Capture the cell that displays the provided text and extract its [x, y] central coordinate. 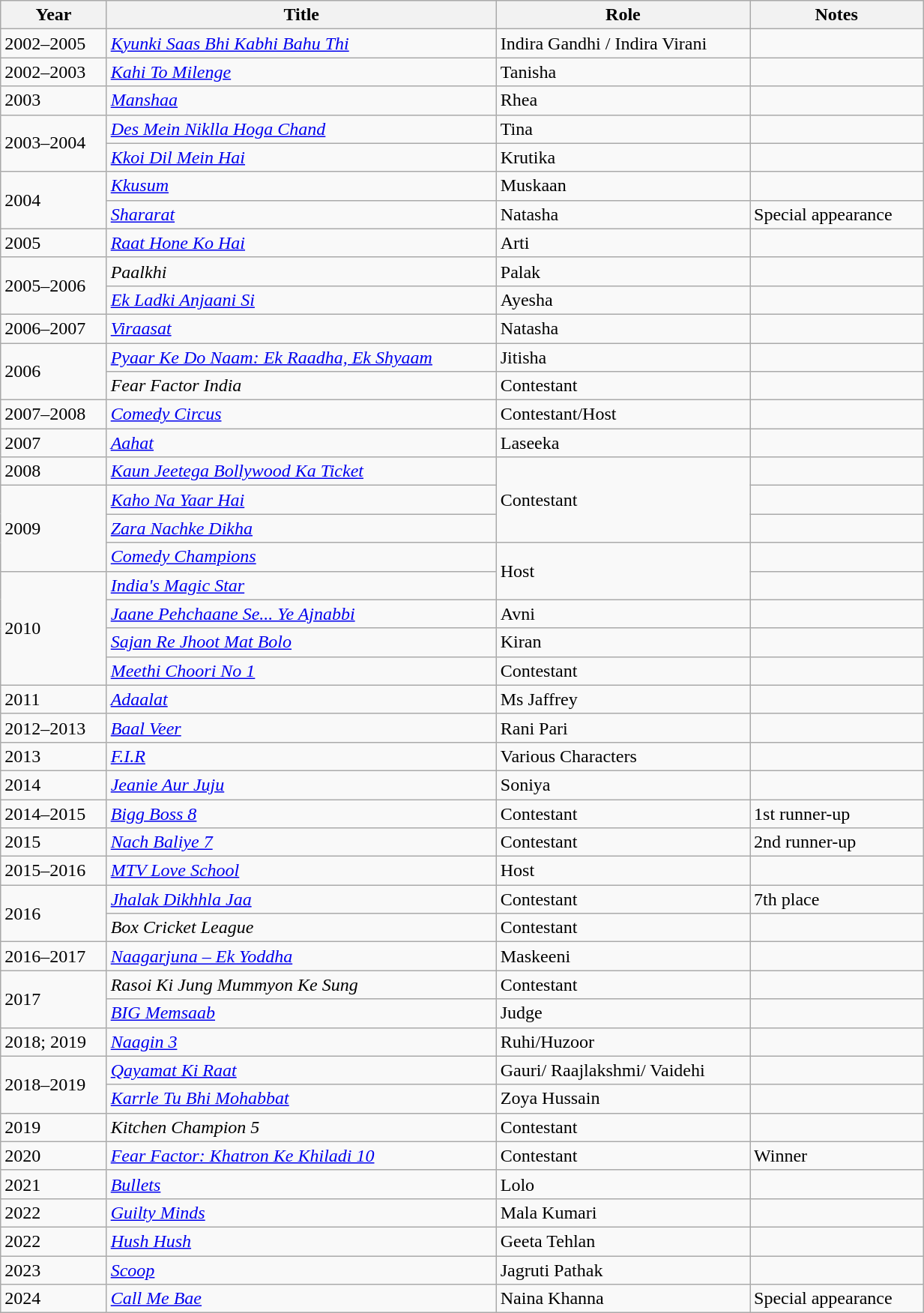
MTV Love School [301, 871]
Title [301, 15]
Gauri/ Raajlakshmi/ Vaidehi [623, 1070]
Ruhi/Huzoor [623, 1042]
Rasoi Ki Jung Mummyon Ke Sung [301, 985]
2014 [54, 785]
2019 [54, 1127]
1st runner-up [836, 813]
2015–2016 [54, 871]
Judge [623, 1013]
2011 [54, 699]
Meethi Choori No 1 [301, 671]
2016–2017 [54, 956]
Paalkhi [301, 271]
2007–2008 [54, 414]
Fear Factor India [301, 386]
Naagarjuna – Ek Yoddha [301, 956]
Comedy Circus [301, 414]
2010 [54, 628]
Ayesha [623, 300]
Naina Khanna [623, 1299]
Jitisha [623, 357]
Various Characters [623, 756]
Sajan Re Jhoot Mat Bolo [301, 642]
Karrle Tu Bhi Mohabbat [301, 1099]
Viraasat [301, 328]
BIG Memsaab [301, 1013]
Manshaa [301, 100]
2017 [54, 999]
Lolo [623, 1184]
Qayamat Ki Raat [301, 1070]
Maskeeni [623, 956]
2018; 2019 [54, 1042]
Contestant/Host [623, 414]
2013 [54, 756]
Kkoi Dil Mein Hai [301, 157]
Rhea [623, 100]
Jagruti Pathak [623, 1270]
Indira Gandhi / Indira Virani [623, 43]
Notes [836, 15]
2021 [54, 1184]
Arti [623, 243]
Call Me Bae [301, 1299]
2009 [54, 528]
Jaane Pehchaane Se... Ye Ajnabbi [301, 614]
Krutika [623, 157]
Fear Factor: Khatron Ke Khiladi 10 [301, 1156]
Geeta Tehlan [623, 1241]
Ek Ladki Anjaani Si [301, 300]
Winner [836, 1156]
Raat Hone Ko Hai [301, 243]
Kiran [623, 642]
Soniya [623, 785]
Scoop [301, 1270]
Ms Jaffrey [623, 699]
Guilty Minds [301, 1213]
2006 [54, 372]
2020 [54, 1156]
2005 [54, 243]
2023 [54, 1270]
Laseeka [623, 443]
2003–2004 [54, 143]
Des Mein Niklla Hoga Chand [301, 129]
Pyaar Ke Do Naam: Ek Raadha, Ek Shyaam [301, 357]
Kaun Jeetega Bollywood Ka Ticket [301, 471]
2006–2007 [54, 328]
2024 [54, 1299]
Muskaan [623, 186]
Kaho Na Yaar Hai [301, 500]
Jhalak Dikhhla Jaa [301, 899]
Year [54, 15]
2014–2015 [54, 813]
2005–2006 [54, 286]
2018–2019 [54, 1084]
2003 [54, 100]
Kahi To Milenge [301, 72]
India's Magic Star [301, 585]
2nd runner-up [836, 842]
2016 [54, 914]
Nach Baliye 7 [301, 842]
2008 [54, 471]
Tanisha [623, 72]
Palak [623, 271]
7th place [836, 899]
Aahat [301, 443]
Jeanie Aur Juju [301, 785]
Baal Veer [301, 728]
Zoya Hussain [623, 1099]
Box Cricket League [301, 928]
Role [623, 15]
2012–2013 [54, 728]
Kkusum [301, 186]
2004 [54, 200]
Hush Hush [301, 1241]
Avni [623, 614]
Naagin 3 [301, 1042]
Tina [623, 129]
Zara Nachke Dikha [301, 528]
Shararat [301, 214]
Kyunki Saas Bhi Kabhi Bahu Thi [301, 43]
Bigg Boss 8 [301, 813]
Rani Pari [623, 728]
Mala Kumari [623, 1213]
2002–2003 [54, 72]
2015 [54, 842]
2002–2005 [54, 43]
F.I.R [301, 756]
Kitchen Champion 5 [301, 1127]
Adaalat [301, 699]
Bullets [301, 1184]
2007 [54, 443]
Comedy Champions [301, 557]
